Scan for the cell matching the given text and deliver its (x, y) coordinate at center. 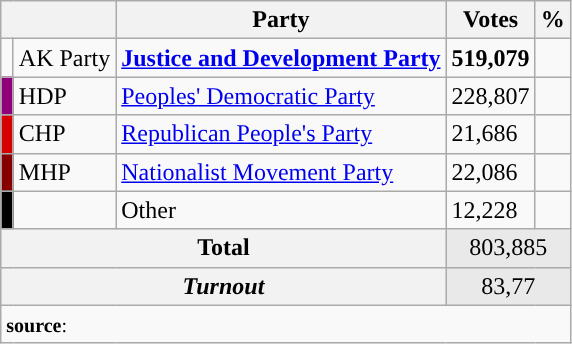
519,079 (490, 58)
Party (281, 20)
Other (281, 210)
MHP (64, 172)
12,228 (490, 210)
83,77 (508, 286)
Justice and Development Party (281, 58)
HDP (64, 96)
Total (224, 248)
Peoples' Democratic Party (281, 96)
AK Party (64, 58)
CHP (64, 134)
21,686 (490, 134)
803,885 (508, 248)
source: (286, 324)
22,086 (490, 172)
% (552, 20)
Turnout (224, 286)
Republican People's Party (281, 134)
228,807 (490, 96)
Votes (490, 20)
Nationalist Movement Party (281, 172)
